Return the (x, y) coordinate for the center point of the cell that contains the specified text.  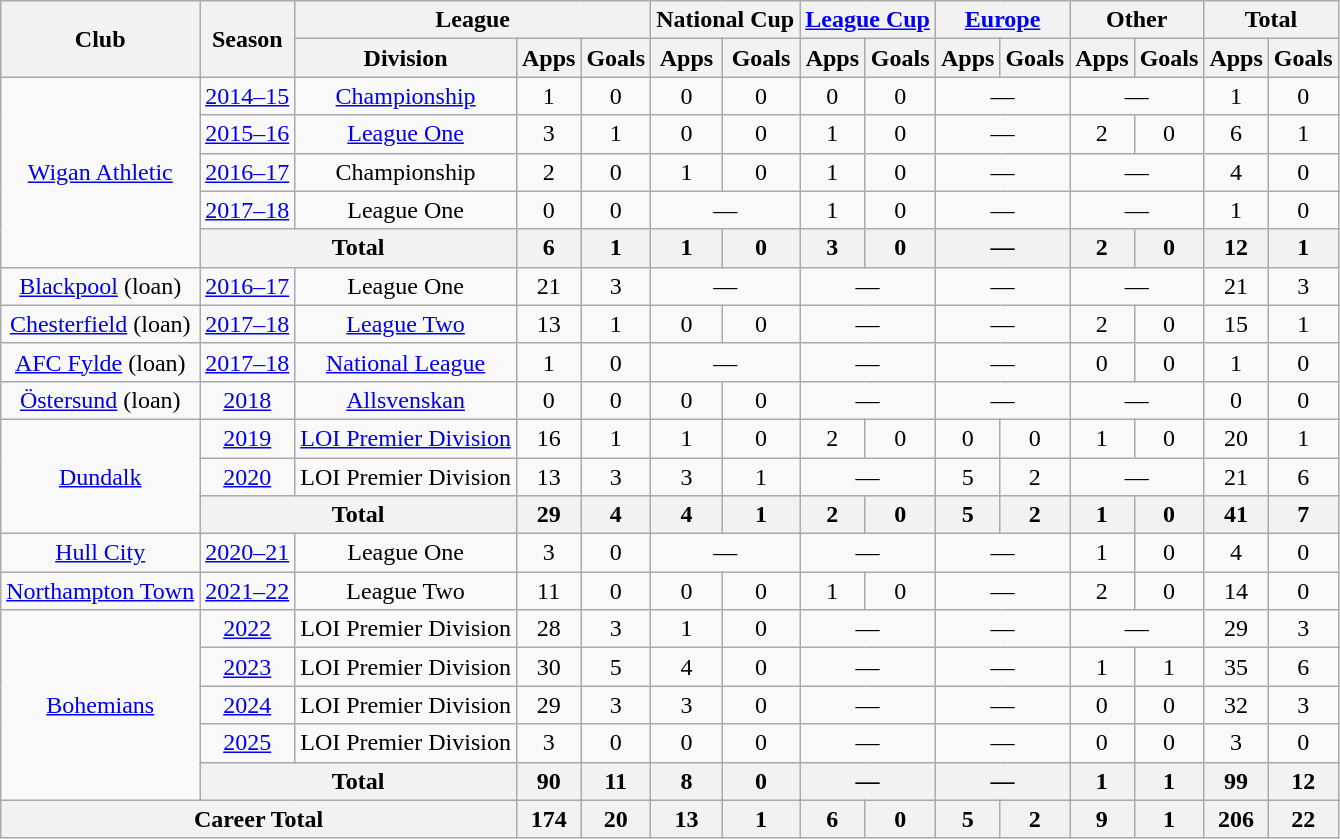
2025 (248, 743)
2015–16 (248, 134)
2020 (248, 477)
Wigan Athletic (100, 172)
16 (548, 438)
Division (406, 58)
206 (1236, 819)
41 (1236, 515)
2021–22 (248, 591)
22 (1303, 819)
2020–21 (248, 553)
Allsvenskan (406, 400)
2022 (248, 629)
Hull City (100, 553)
35 (1236, 667)
Blackpool (loan) (100, 286)
Season (248, 39)
Europe (1002, 20)
National League (406, 362)
Club (100, 39)
Career Total (259, 819)
30 (548, 667)
32 (1236, 705)
174 (548, 819)
9 (1102, 819)
League Cup (868, 20)
Bohemians (100, 705)
Northampton Town (100, 591)
2018 (248, 400)
AFC Fylde (loan) (100, 362)
99 (1236, 781)
Other (1137, 20)
14 (1236, 591)
15 (1236, 324)
2023 (248, 667)
National Cup (726, 20)
League (473, 20)
2024 (248, 705)
8 (687, 781)
Dundalk (100, 476)
28 (548, 629)
7 (1303, 515)
2014–15 (248, 96)
Chesterfield (loan) (100, 324)
90 (548, 781)
Östersund (loan) (100, 400)
2019 (248, 438)
